From the cell containing the given text, extract its center point as [x, y] coordinate. 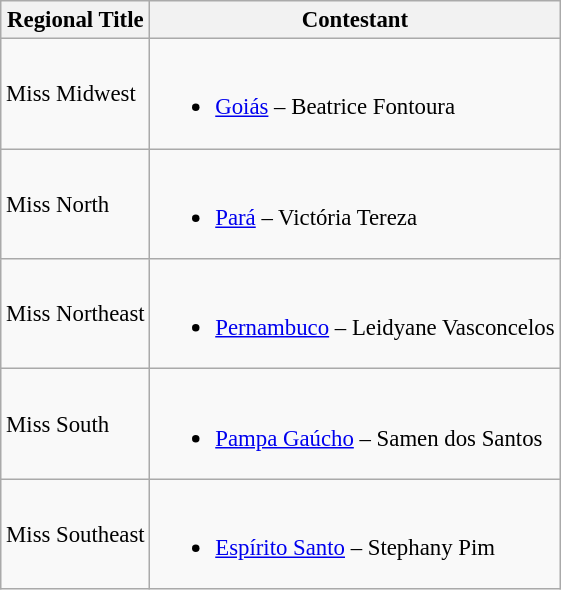
Pernambuco – Leidyane Vasconcelos [355, 314]
Pampa Gaúcho – Samen dos Santos [355, 424]
Contestant [355, 20]
Regional Title [76, 20]
Pará – Victória Tereza [355, 204]
Miss Southeast [76, 534]
Miss Northeast [76, 314]
Espírito Santo – Stephany Pim [355, 534]
Miss South [76, 424]
Miss Midwest [76, 94]
Miss North [76, 204]
Goiás – Beatrice Fontoura [355, 94]
